For the text-containing cell, return its midpoint in [X, Y] coordinate format. 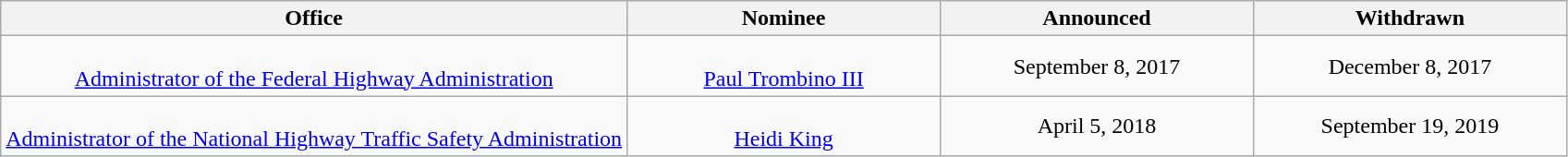
Announced [1098, 18]
April 5, 2018 [1098, 126]
September 8, 2017 [1098, 66]
December 8, 2017 [1410, 66]
September 19, 2019 [1410, 126]
Heidi King [784, 126]
Withdrawn [1410, 18]
Administrator of the Federal Highway Administration [314, 66]
Office [314, 18]
Administrator of the National Highway Traffic Safety Administration [314, 126]
Paul Trombino III [784, 66]
Nominee [784, 18]
